Locate the cell with the specified text and output its (x, y) center coordinate. 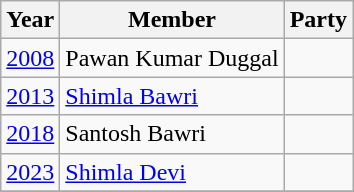
Shimla Bawri (172, 96)
Pawan Kumar Duggal (172, 58)
2023 (30, 172)
2008 (30, 58)
Party (318, 20)
2013 (30, 96)
2018 (30, 134)
Year (30, 20)
Shimla Devi (172, 172)
Member (172, 20)
Santosh Bawri (172, 134)
